Provide the (X, Y) coordinate of the cell's center where the given text is located.  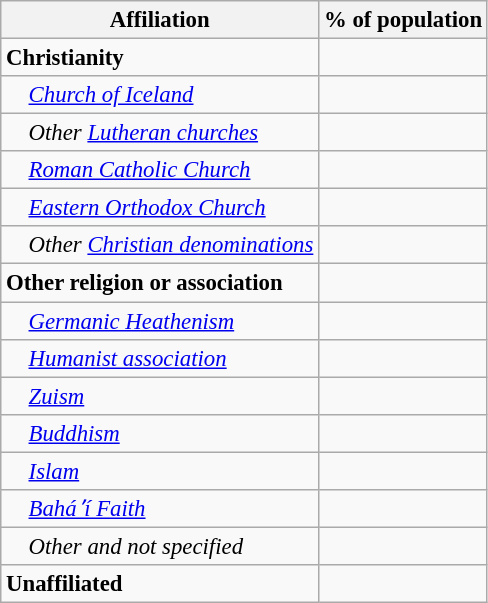
Roman Catholic Church (160, 170)
Unaffiliated (160, 584)
Other and not specified (160, 546)
Other Christian denominations (160, 245)
Buddhism (160, 433)
% of population (404, 20)
Affiliation (160, 20)
Islam (160, 471)
Other Lutheran churches (160, 133)
Other religion or association (160, 283)
Zuism (160, 396)
Christianity (160, 58)
Eastern Orthodox Church (160, 208)
Germanic Heathenism (160, 321)
Church of Iceland (160, 95)
Humanist association (160, 358)
Baháʼí Faith (160, 509)
